Return [X, Y] of the center of cell containing provided text 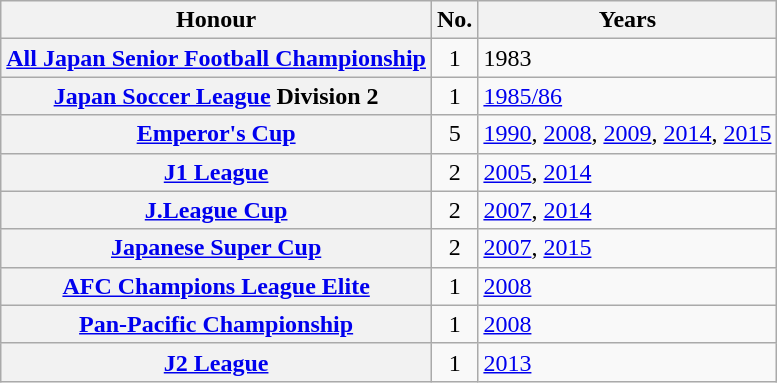
2007, 2015 [628, 248]
All Japan Senior Football Championship [216, 58]
AFC Champions League Elite [216, 286]
2005, 2014 [628, 172]
2013 [628, 362]
Japanese Super Cup [216, 248]
No. [454, 20]
2007, 2014 [628, 210]
5 [454, 134]
1990, 2008, 2009, 2014, 2015 [628, 134]
1985/86 [628, 96]
J1 League [216, 172]
Pan-Pacific Championship [216, 324]
J2 League [216, 362]
1983 [628, 58]
Honour [216, 20]
Years [628, 20]
Japan Soccer League Division 2 [216, 96]
Emperor's Cup [216, 134]
J.League Cup [216, 210]
